Pinpoint the cell where the given text exists, returning its (x, y) midpoint coordinate. 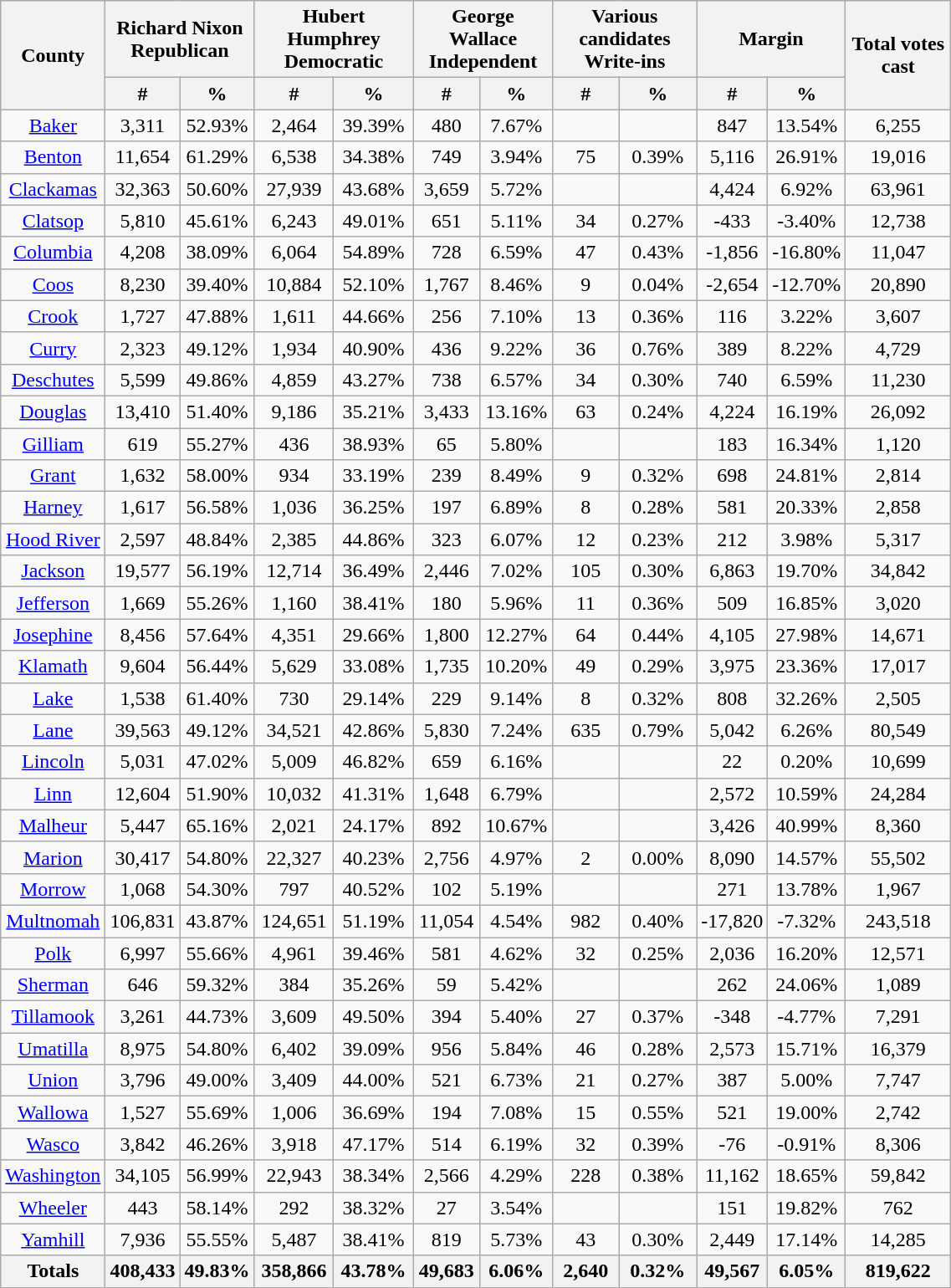
0.29% (657, 667)
23.36% (806, 667)
2,385 (294, 539)
35.21% (373, 411)
8,090 (733, 857)
Totals (54, 1271)
22 (733, 762)
51.40% (217, 411)
6.05% (806, 1271)
6.26% (806, 730)
40.99% (806, 825)
-17,820 (733, 921)
256 (447, 316)
323 (447, 539)
0.00% (657, 857)
County (54, 55)
239 (447, 476)
44.66% (373, 316)
Klamath (54, 667)
11 (585, 603)
2,572 (733, 794)
5,447 (142, 825)
3,261 (142, 1017)
-7.32% (806, 921)
44.73% (217, 1017)
3,426 (733, 825)
1,727 (142, 316)
13.16% (516, 411)
105 (585, 571)
9,186 (294, 411)
49 (585, 667)
61.29% (217, 157)
17,017 (898, 667)
6.92% (806, 189)
Multnomah (54, 921)
514 (447, 1144)
762 (898, 1208)
619 (142, 444)
8.22% (806, 348)
749 (447, 157)
24.81% (806, 476)
43.27% (373, 380)
4,351 (294, 635)
0.79% (657, 730)
646 (142, 985)
7.08% (516, 1112)
47.02% (217, 762)
2,742 (898, 1112)
12.27% (516, 635)
197 (447, 508)
49,683 (447, 1271)
2,505 (898, 698)
5.80% (516, 444)
956 (447, 1049)
26,092 (898, 411)
-348 (733, 1017)
34,105 (142, 1176)
106,831 (142, 921)
19.82% (806, 1208)
26.91% (806, 157)
Umatilla (54, 1049)
12 (585, 539)
228 (585, 1176)
7.67% (516, 125)
6.06% (516, 1271)
22,943 (294, 1176)
6,997 (142, 953)
-76 (733, 1144)
1,967 (898, 889)
5.42% (516, 985)
1,160 (294, 603)
7,291 (898, 1017)
1,617 (142, 508)
19,016 (898, 157)
659 (447, 762)
13.78% (806, 889)
892 (447, 825)
151 (733, 1208)
59,842 (898, 1176)
443 (142, 1208)
509 (733, 603)
5.19% (516, 889)
17.14% (806, 1239)
1,648 (447, 794)
39.40% (217, 284)
9.14% (516, 698)
32.26% (806, 698)
389 (733, 348)
1,006 (294, 1112)
Union (54, 1081)
20,890 (898, 284)
Coos (54, 284)
5.96% (516, 603)
7.02% (516, 571)
730 (294, 698)
4.29% (516, 1176)
5.11% (516, 221)
15 (585, 1112)
10.59% (806, 794)
33.19% (373, 476)
10,884 (294, 284)
61.40% (217, 698)
819 (447, 1239)
Polk (54, 953)
36.49% (373, 571)
16.19% (806, 411)
49.50% (373, 1017)
8,456 (142, 635)
38.93% (373, 444)
1,527 (142, 1112)
180 (447, 603)
2,566 (447, 1176)
2,858 (898, 508)
2,323 (142, 348)
5,031 (142, 762)
11,162 (733, 1176)
243,518 (898, 921)
6,243 (294, 221)
Total votes cast (898, 55)
9,604 (142, 667)
3.98% (806, 539)
651 (447, 221)
Crook (54, 316)
Curry (54, 348)
6,255 (898, 125)
Various candidatesWrite-ins (625, 39)
2,446 (447, 571)
5.40% (516, 1017)
46.26% (217, 1144)
52.10% (373, 284)
6.89% (516, 508)
16.34% (806, 444)
8,975 (142, 1049)
Gilliam (54, 444)
Tillamook (54, 1017)
19,577 (142, 571)
-3.40% (806, 221)
Marion (54, 857)
24,284 (898, 794)
9.22% (516, 348)
5,629 (294, 667)
5.73% (516, 1239)
59.32% (217, 985)
59 (447, 985)
808 (733, 698)
Benton (54, 157)
3,609 (294, 1017)
2,021 (294, 825)
6.16% (516, 762)
4.97% (516, 857)
-12.70% (806, 284)
934 (294, 476)
387 (733, 1081)
1,068 (142, 889)
6,402 (294, 1049)
43 (585, 1239)
49.00% (217, 1081)
2,449 (733, 1239)
65 (447, 444)
5.72% (516, 189)
6.07% (516, 539)
55.55% (217, 1239)
11,230 (898, 380)
358,866 (294, 1271)
Washington (54, 1176)
10.67% (516, 825)
44.86% (373, 539)
5,317 (898, 539)
47 (585, 253)
Douglas (54, 411)
2 (585, 857)
384 (294, 985)
54.89% (373, 253)
1,800 (447, 635)
64 (585, 635)
Malheur (54, 825)
102 (447, 889)
740 (733, 380)
39.09% (373, 1049)
56.44% (217, 667)
1,120 (898, 444)
36.25% (373, 508)
-1,856 (733, 253)
Clackamas (54, 189)
3.54% (516, 1208)
39.46% (373, 953)
Morrow (54, 889)
4,224 (733, 411)
271 (733, 889)
3,020 (898, 603)
8,230 (142, 284)
50.60% (217, 189)
33.08% (373, 667)
12,714 (294, 571)
4.62% (516, 953)
0.23% (657, 539)
797 (294, 889)
0.40% (657, 921)
49,567 (733, 1271)
5.84% (516, 1049)
8.49% (516, 476)
7.10% (516, 316)
40.23% (373, 857)
65.16% (217, 825)
6.57% (516, 380)
44.00% (373, 1081)
14,671 (898, 635)
10.20% (516, 667)
Wasco (54, 1144)
819,622 (898, 1271)
6,064 (294, 253)
49.01% (373, 221)
51.90% (217, 794)
2,573 (733, 1049)
11,054 (447, 921)
21 (585, 1081)
18.65% (806, 1176)
8,360 (898, 825)
36 (585, 348)
34,842 (898, 571)
4,961 (294, 953)
52.93% (217, 125)
635 (585, 730)
1,632 (142, 476)
43.87% (217, 921)
3,975 (733, 667)
3,607 (898, 316)
43.68% (373, 189)
22,327 (294, 857)
49.86% (217, 380)
212 (733, 539)
4,859 (294, 380)
1,538 (142, 698)
49.83% (217, 1271)
14,285 (898, 1239)
80,549 (898, 730)
-2,654 (733, 284)
Jefferson (54, 603)
0.76% (657, 348)
4,424 (733, 189)
55.27% (217, 444)
34.38% (373, 157)
Clatsop (54, 221)
Richard NixonRepublican (180, 39)
34,521 (294, 730)
Lincoln (54, 762)
8.46% (516, 284)
0.25% (657, 953)
Deschutes (54, 380)
10,032 (294, 794)
54.30% (217, 889)
16.85% (806, 603)
5,830 (447, 730)
728 (447, 253)
5,810 (142, 221)
5,487 (294, 1239)
46.82% (373, 762)
38.32% (373, 1208)
-16.80% (806, 253)
58.00% (217, 476)
36.69% (373, 1112)
3,409 (294, 1081)
0.43% (657, 253)
55,502 (898, 857)
12,738 (898, 221)
Josephine (54, 635)
2,640 (585, 1271)
42.86% (373, 730)
1,036 (294, 508)
0.20% (806, 762)
6.73% (516, 1081)
Baker (54, 125)
13.54% (806, 125)
11,654 (142, 157)
11,047 (898, 253)
2,036 (733, 953)
5,009 (294, 762)
1,767 (447, 284)
183 (733, 444)
Linn (54, 794)
3,433 (447, 411)
5.00% (806, 1081)
1,089 (898, 985)
4,105 (733, 635)
3,918 (294, 1144)
124,651 (294, 921)
57.64% (217, 635)
3,311 (142, 125)
15.71% (806, 1049)
Hubert HumphreyDemocratic (334, 39)
55.69% (217, 1112)
Wheeler (54, 1208)
Hood River (54, 539)
45.61% (217, 221)
39.39% (373, 125)
4,208 (142, 253)
Margin (771, 39)
27,939 (294, 189)
7.24% (516, 730)
-0.91% (806, 1144)
35.26% (373, 985)
0.04% (657, 284)
Lane (54, 730)
13 (585, 316)
24.17% (373, 825)
6,863 (733, 571)
29.66% (373, 635)
19.70% (806, 571)
3,659 (447, 189)
63 (585, 411)
0.24% (657, 411)
1,735 (447, 667)
3.22% (806, 316)
-433 (733, 221)
262 (733, 985)
6.79% (516, 794)
Jackson (54, 571)
3.94% (516, 157)
229 (447, 698)
738 (447, 380)
2,464 (294, 125)
Wallowa (54, 1112)
2,597 (142, 539)
2,814 (898, 476)
Lake (54, 698)
Grant (54, 476)
194 (447, 1112)
5,042 (733, 730)
43.78% (373, 1271)
56.99% (217, 1176)
847 (733, 125)
32,363 (142, 189)
7,747 (898, 1081)
38.34% (373, 1176)
480 (447, 125)
16,379 (898, 1049)
5,116 (733, 157)
10,699 (898, 762)
56.58% (217, 508)
7,936 (142, 1239)
39,563 (142, 730)
46 (585, 1049)
394 (447, 1017)
408,433 (142, 1271)
Columbia (54, 253)
27.98% (806, 635)
George WallaceIndependent (483, 39)
38.09% (217, 253)
Sherman (54, 985)
0.44% (657, 635)
56.19% (217, 571)
58.14% (217, 1208)
75 (585, 157)
47.88% (217, 316)
2,756 (447, 857)
48.84% (217, 539)
6.19% (516, 1144)
19.00% (806, 1112)
Harney (54, 508)
4,729 (898, 348)
1,669 (142, 603)
40.90% (373, 348)
41.31% (373, 794)
63,961 (898, 189)
292 (294, 1208)
1,934 (294, 348)
0.38% (657, 1176)
1,611 (294, 316)
698 (733, 476)
5,599 (142, 380)
4.54% (516, 921)
55.26% (217, 603)
13,410 (142, 411)
40.52% (373, 889)
12,604 (142, 794)
3,842 (142, 1144)
8,306 (898, 1144)
3,796 (142, 1081)
51.19% (373, 921)
30,417 (142, 857)
14.57% (806, 857)
24.06% (806, 985)
0.37% (657, 1017)
55.66% (217, 953)
982 (585, 921)
0.55% (657, 1112)
16.20% (806, 953)
-4.77% (806, 1017)
29.14% (373, 698)
Yamhill (54, 1239)
6,538 (294, 157)
12,571 (898, 953)
47.17% (373, 1144)
116 (733, 316)
20.33% (806, 508)
